Detect which cell encompasses the target text, then output its (x, y) center coordinate. 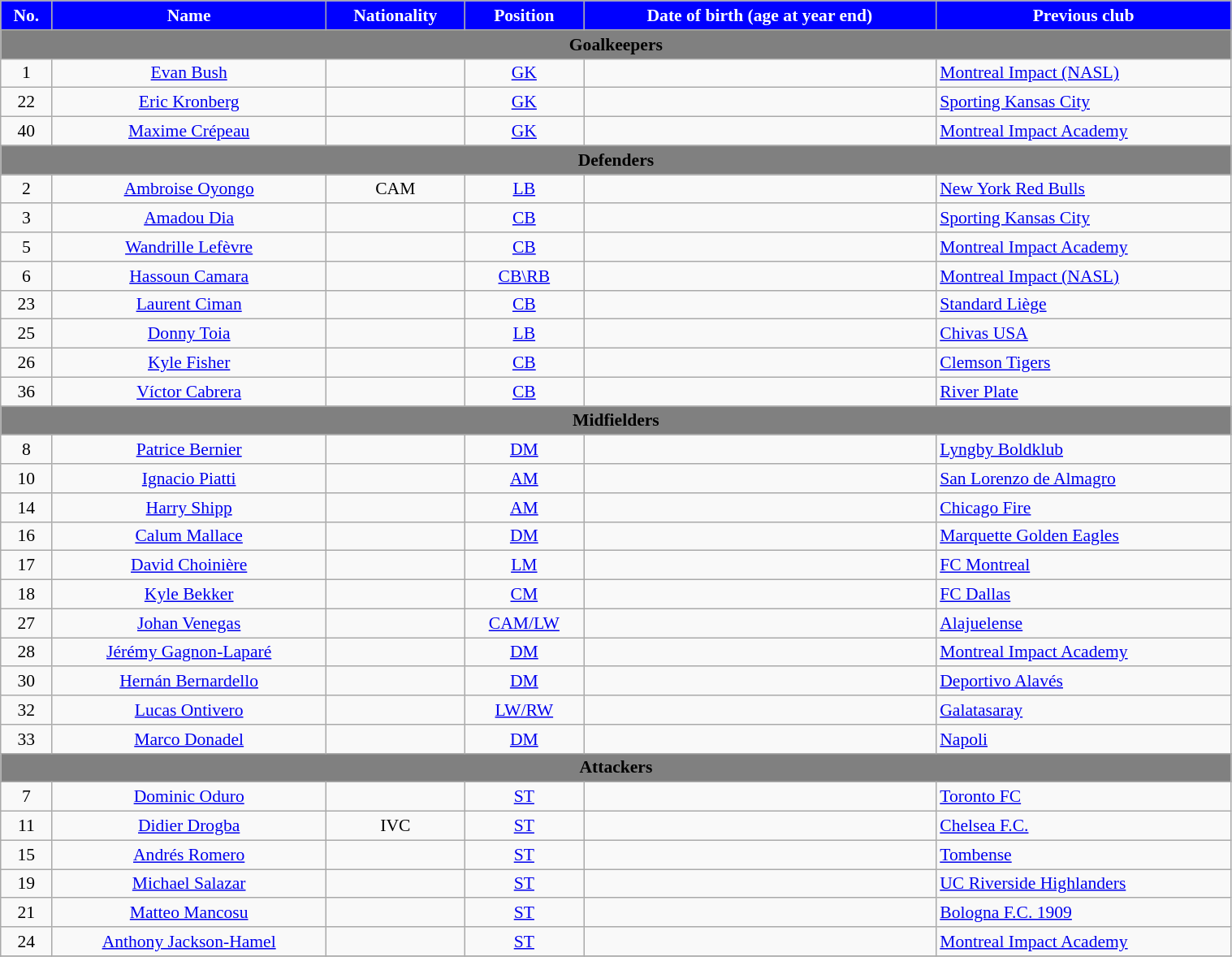
23 (26, 305)
Didier Drogba (189, 826)
26 (26, 363)
Nationality (395, 15)
2 (26, 189)
Date of birth (age at year end) (760, 15)
Andrés Romero (189, 855)
Donny Toia (189, 334)
CAM/LW (524, 623)
Galatasaray (1083, 710)
Alajuelense (1083, 623)
CM (524, 595)
Evan Bush (189, 73)
New York Red Bulls (1083, 189)
Name (189, 15)
CAM (395, 189)
Hassoun Camara (189, 276)
1 (26, 73)
Deportivo Alavés (1083, 682)
21 (26, 913)
Chelsea F.C. (1083, 826)
Toronto FC (1083, 797)
Maxime Crépeau (189, 132)
Jérémy Gagnon-Laparé (189, 652)
Harry Shipp (189, 508)
7 (26, 797)
Clemson Tigers (1083, 363)
Bologna F.C. 1909 (1083, 913)
Víctor Cabrera (189, 392)
36 (26, 392)
Kyle Bekker (189, 595)
FC Dallas (1083, 595)
Midfielders (616, 421)
Johan Venegas (189, 623)
Attackers (616, 768)
3 (26, 219)
33 (26, 739)
Michael Salazar (189, 884)
32 (26, 710)
11 (26, 826)
6 (26, 276)
Napoli (1083, 739)
19 (26, 884)
LW/RW (524, 710)
40 (26, 132)
28 (26, 652)
16 (26, 536)
30 (26, 682)
Chivas USA (1083, 334)
Marquette Golden Eagles (1083, 536)
Tombense (1083, 855)
Ambroise Oyongo (189, 189)
Previous club (1083, 15)
Lucas Ontivero (189, 710)
FC Montreal (1083, 565)
15 (26, 855)
Standard Liège (1083, 305)
No. (26, 15)
25 (26, 334)
17 (26, 565)
Eric Kronberg (189, 102)
River Plate (1083, 392)
18 (26, 595)
14 (26, 508)
24 (26, 942)
Lyngby Boldklub (1083, 450)
Dominic Oduro (189, 797)
Defenders (616, 160)
Kyle Fisher (189, 363)
Amadou Dia (189, 219)
San Lorenzo de Almagro (1083, 478)
LM (524, 565)
David Choinière (189, 565)
Matteo Mancosu (189, 913)
Marco Donadel (189, 739)
IVC (395, 826)
Position (524, 15)
5 (26, 247)
Chicago Fire (1083, 508)
Ignacio Piatti (189, 478)
Laurent Ciman (189, 305)
Anthony Jackson-Hamel (189, 942)
27 (26, 623)
Calum Mallace (189, 536)
Goalkeepers (616, 45)
Hernán Bernardello (189, 682)
10 (26, 478)
CB\RB (524, 276)
UC Riverside Highlanders (1083, 884)
Wandrille Lefèvre (189, 247)
8 (26, 450)
22 (26, 102)
Patrice Bernier (189, 450)
